Detect which cell encompasses the target text, then output its (x, y) center coordinate. 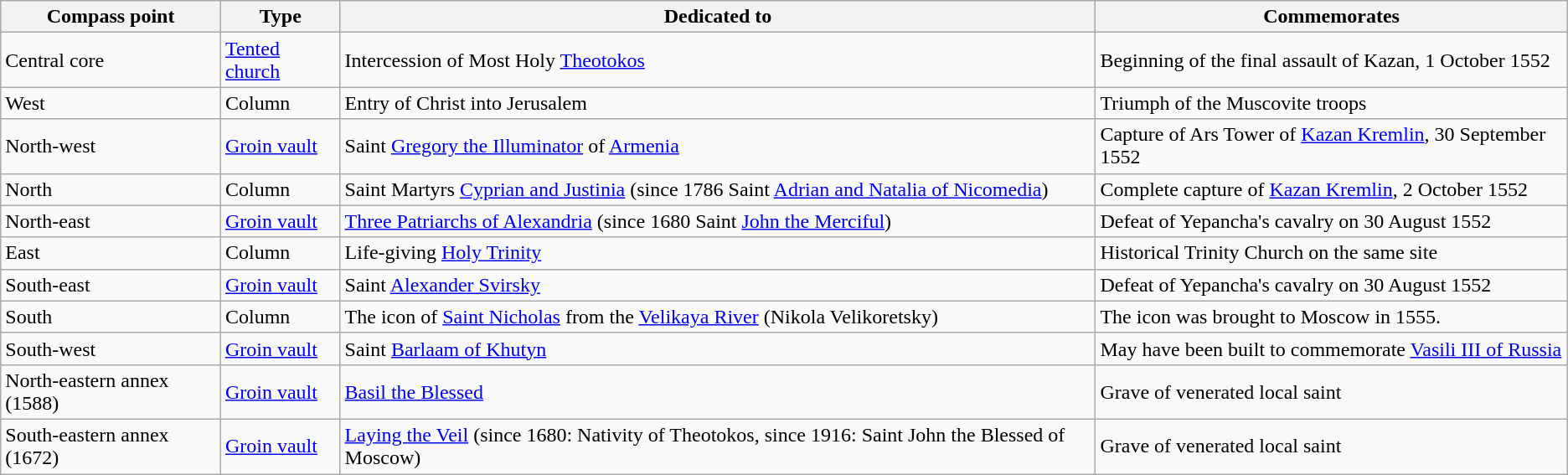
North (111, 189)
Central core (111, 60)
Saint Gregory the Illuminator of Armenia (718, 146)
South-east (111, 285)
North-west (111, 146)
Life-giving Holy Trinity (718, 253)
Compass point (111, 17)
Dedicated to (718, 17)
Intercession of Most Holy Theotokos (718, 60)
North-east (111, 221)
East (111, 253)
Entry of Christ into Jerusalem (718, 103)
May have been built to commemorate Vasili III of Russia (1332, 349)
Saint Barlaam of Khutyn (718, 349)
The icon of Saint Nicholas from the Velikaya River (Nikola Velikoretsky) (718, 317)
Basil the Blessed (718, 392)
Beginning of the final assault of Kazan, 1 October 1552 (1332, 60)
Saint Martyrs Cyprian and Justinia (since 1786 Saint Adrian and Natalia of Nicomedia) (718, 189)
Laying the Veil (since 1680: Nativity of Theotokos, since 1916: Saint John the Blessed of Moscow) (718, 446)
Triumph of the Muscovite troops (1332, 103)
South-eastern annex (1672) (111, 446)
Capture of Ars Tower of Kazan Kremlin, 30 September 1552 (1332, 146)
Complete capture of Kazan Kremlin, 2 October 1552 (1332, 189)
South-west (111, 349)
The icon was brought to Moscow in 1555. (1332, 317)
Historical Trinity Church on the same site (1332, 253)
South (111, 317)
North-eastern annex (1588) (111, 392)
Saint Alexander Svirsky (718, 285)
West (111, 103)
Commemorates (1332, 17)
Type (280, 17)
Tented church (280, 60)
Three Patriarchs of Alexandria (since 1680 Saint John the Merciful) (718, 221)
